Return (x, y) of the center of cell containing provided text 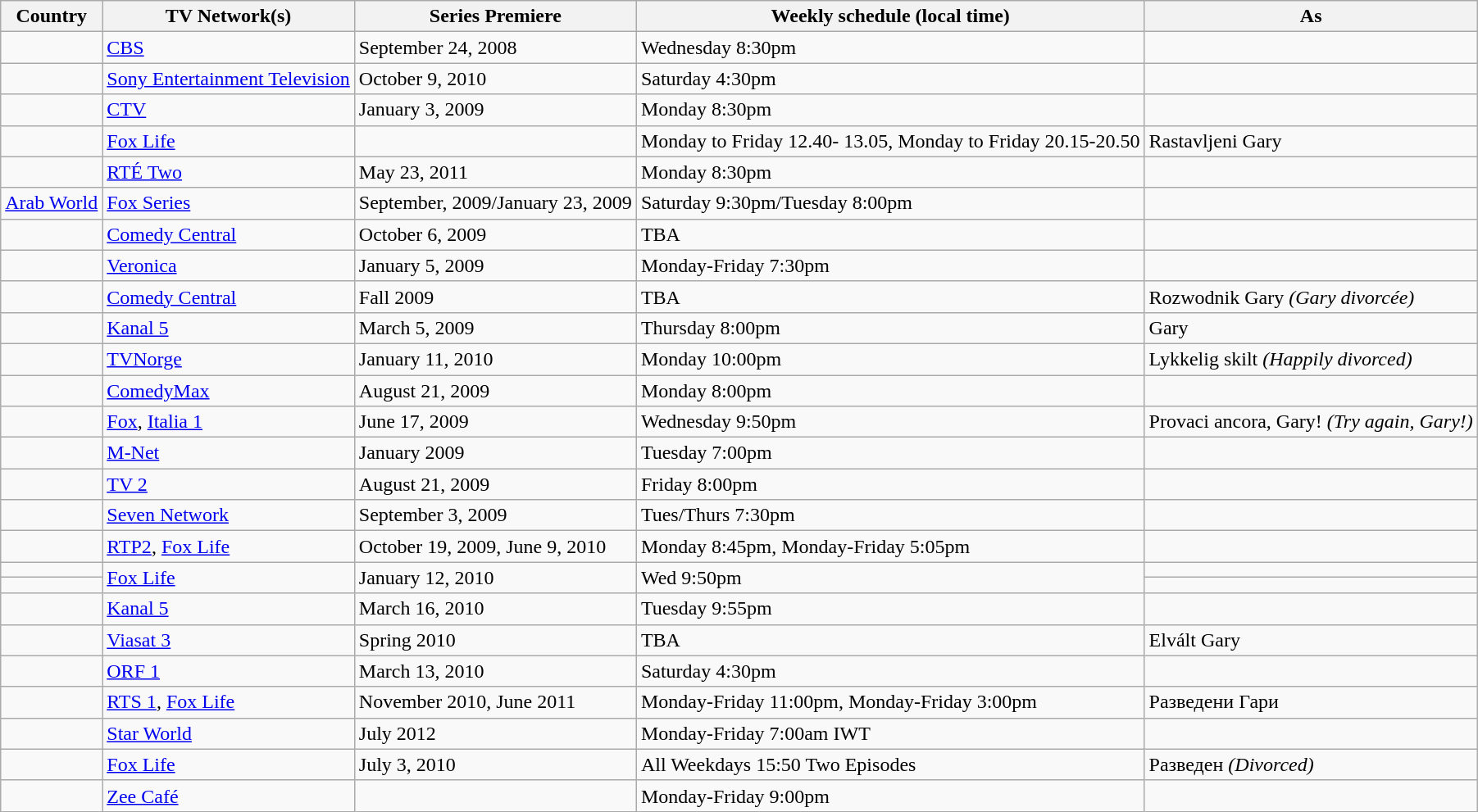
September 24, 2008 (495, 48)
May 23, 2011 (495, 172)
Series Premiere (495, 16)
Rozwodnik Gary (Gary divorcée) (1311, 297)
Monday-Friday 11:00pm, Monday-Friday 3:00pm (890, 702)
Friday 8:00pm (890, 484)
M-Net (229, 453)
TVNorge (229, 359)
As (1311, 16)
TV 2 (229, 484)
January 3, 2009 (495, 110)
RTS 1, Fox Life (229, 702)
Monday to Friday 12.40- 13.05, Monday to Friday 20.15-20.50 (890, 141)
Разведени Гари (1311, 702)
Gary (1311, 328)
Spring 2010 (495, 640)
Star World (229, 733)
Разведен (Divorced) (1311, 764)
RTÉ Two (229, 172)
March 16, 2010 (495, 609)
Rastavljeni Gary (1311, 141)
Zee Café (229, 796)
September 3, 2009 (495, 515)
Saturday 9:30pm/Tuesday 8:00pm (890, 203)
Tuesday 7:00pm (890, 453)
Lykkelig skilt (Happily divorced) (1311, 359)
CTV (229, 110)
June 17, 2009 (495, 422)
Monday 10:00pm (890, 359)
Sony Entertainment Television (229, 79)
RTP2, Fox Life (229, 547)
Provaci ancora, Gary! (Try again, Gary!) (1311, 422)
Tuesday 9:55pm (890, 609)
Fall 2009 (495, 297)
Monday 8:00pm (890, 391)
October 9, 2010 (495, 79)
ComedyMax (229, 391)
March 5, 2009 (495, 328)
Seven Network (229, 515)
Tues/Thurs 7:30pm (890, 515)
Thursday 8:00pm (890, 328)
Wednesday 9:50pm (890, 422)
January 11, 2010 (495, 359)
July 3, 2010 (495, 764)
Monday-Friday 7:30pm (890, 265)
November 2010, June 2011 (495, 702)
TV Network(s) (229, 16)
Weekly schedule (local time) (890, 16)
January 12, 2010 (495, 578)
Country (52, 16)
Fox, Italia 1 (229, 422)
ORF 1 (229, 671)
January 2009 (495, 453)
January 5, 2009 (495, 265)
March 13, 2010 (495, 671)
Wednesday 8:30pm (890, 48)
CBS (229, 48)
Fox Series (229, 203)
October 6, 2009 (495, 234)
Viasat 3 (229, 640)
October 19, 2009, June 9, 2010 (495, 547)
Monday 8:45pm, Monday-Friday 5:05pm (890, 547)
September, 2009/January 23, 2009 (495, 203)
Veronica (229, 265)
July 2012 (495, 733)
Monday-Friday 7:00am IWT (890, 733)
Elvált Gary (1311, 640)
Wed 9:50pm (890, 578)
All Weekdays 15:50 Two Episodes (890, 764)
Monday-Friday 9:00pm (890, 796)
Arab World (52, 203)
